Return the [X, Y] coordinate for the center point of the cell that contains the specified text.  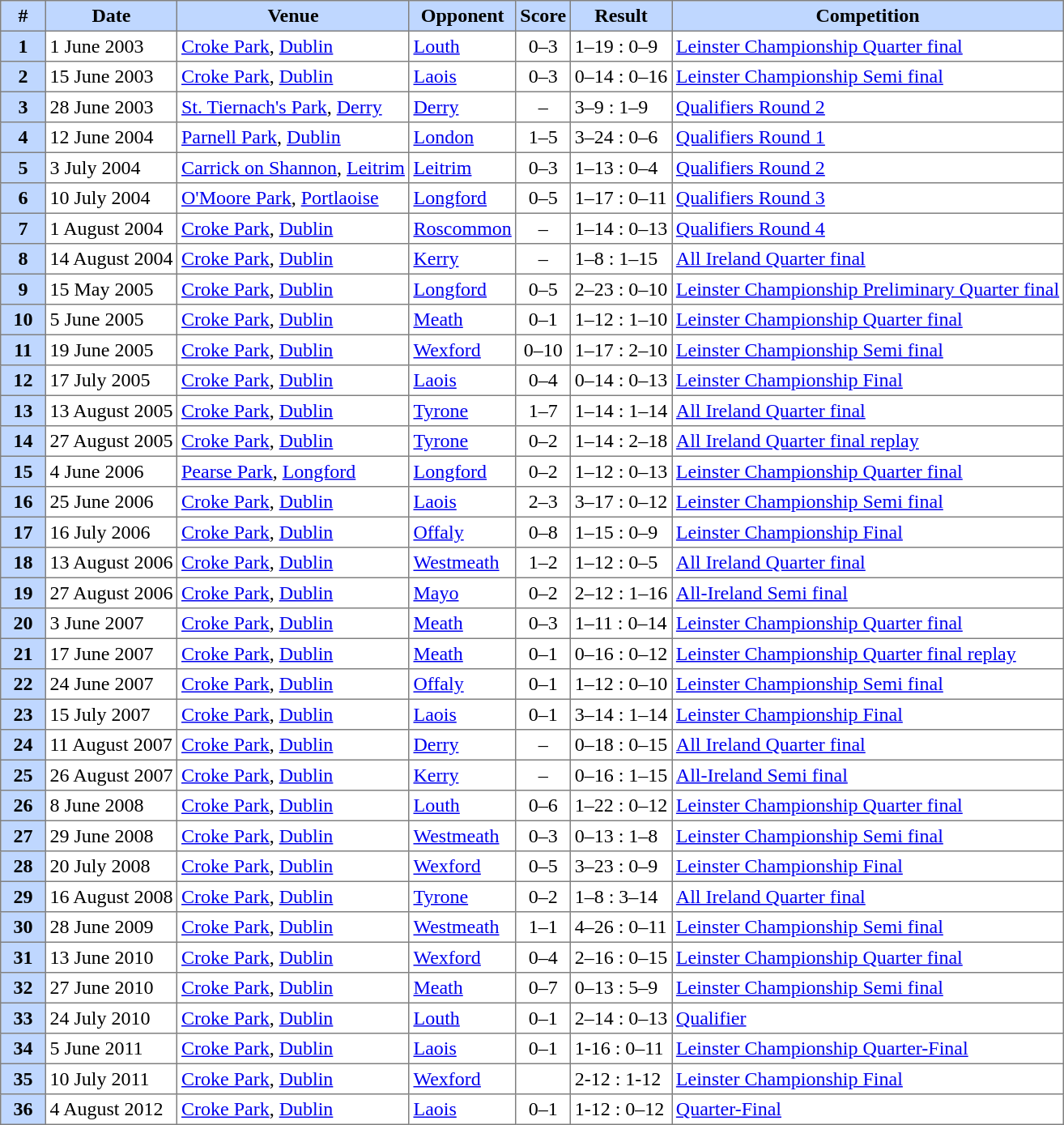
Qualifiers Round 3 [868, 198]
16 July 2006 [112, 532]
0–18 : 0–15 [620, 745]
London [462, 138]
# [23, 16]
0–14 : 0–16 [620, 77]
15 June 2003 [112, 77]
28 [23, 867]
11 August 2007 [112, 745]
27 August 2006 [112, 593]
0–13 : 1–8 [620, 836]
2–16 : 0–15 [620, 957]
25 June 2006 [112, 502]
2–23 : 0–10 [620, 289]
12 June 2004 [112, 138]
15 [23, 471]
4 [23, 138]
3–14 : 1–14 [620, 714]
Date [112, 16]
11 [23, 350]
1–14 : 1–14 [620, 411]
Parnell Park, Dublin [293, 138]
25 [23, 775]
1–12 : 0–10 [620, 684]
1 [23, 46]
31 [23, 957]
33 [23, 1018]
0–14 : 0–13 [620, 381]
28 June 2009 [112, 927]
1 June 2003 [112, 46]
1–11 : 0–14 [620, 624]
1–14 : 2–18 [620, 441]
0–10 [543, 350]
13 [23, 411]
13 June 2010 [112, 957]
1–8 : 3–14 [620, 897]
15 May 2005 [112, 289]
2 [23, 77]
14 August 2004 [112, 259]
14 [23, 441]
3–9 : 1–9 [620, 107]
10 July 2011 [112, 1079]
Carrick on Shannon, Leitrim [293, 168]
Leinster Championship Quarter-Final [868, 1049]
0–6 [543, 806]
16 [23, 502]
1–5 [543, 138]
12 [23, 381]
5 [23, 168]
24 July 2010 [112, 1018]
36 [23, 1110]
3 [23, 107]
35 [23, 1079]
Opponent [462, 16]
Qualifiers Round 4 [868, 228]
1–7 [543, 411]
27 [23, 836]
34 [23, 1049]
4–26 : 0–11 [620, 927]
1-16 : 0–11 [620, 1049]
30 [23, 927]
Competition [868, 16]
13 August 2006 [112, 563]
1-12 : 0–12 [620, 1110]
8 [23, 259]
1–12 : 1–10 [620, 320]
29 June 2008 [112, 836]
17 June 2007 [112, 654]
0–13 : 5–9 [620, 988]
Roscommon [462, 228]
8 June 2008 [112, 806]
Result [620, 16]
1–17 : 2–10 [620, 350]
17 July 2005 [112, 381]
29 [23, 897]
26 [23, 806]
32 [23, 988]
0–16 : 1–15 [620, 775]
Quarter-Final [868, 1110]
3–17 : 0–12 [620, 502]
9 [23, 289]
Mayo [462, 593]
22 [23, 684]
1 August 2004 [112, 228]
0–8 [543, 532]
Qualifiers Round 1 [868, 138]
Leinster Championship Quarter final replay [868, 654]
15 July 2007 [112, 714]
20 [23, 624]
19 [23, 593]
O'Moore Park, Portlaoise [293, 198]
0–7 [543, 988]
Venue [293, 16]
Leitrim [462, 168]
3 June 2007 [112, 624]
24 June 2007 [112, 684]
1–2 [543, 563]
2–12 : 1–16 [620, 593]
1–19 : 0–9 [620, 46]
27 June 2010 [112, 988]
1–1 [543, 927]
1–14 : 0–13 [620, 228]
13 August 2005 [112, 411]
4 August 2012 [112, 1110]
26 August 2007 [112, 775]
4 June 2006 [112, 471]
24 [23, 745]
Leinster Championship Preliminary Quarter final [868, 289]
18 [23, 563]
1–15 : 0–9 [620, 532]
St. Tiernach's Park, Derry [293, 107]
All Ireland Quarter final replay [868, 441]
21 [23, 654]
2-12 : 1-12 [620, 1079]
5 June 2005 [112, 320]
20 July 2008 [112, 867]
3–24 : 0–6 [620, 138]
17 [23, 532]
Score [543, 16]
10 July 2004 [112, 198]
1–12 : 0–5 [620, 563]
2–3 [543, 502]
5 June 2011 [112, 1049]
1–22 : 0–12 [620, 806]
27 August 2005 [112, 441]
19 June 2005 [112, 350]
Pearse Park, Longford [293, 471]
0–16 : 0–12 [620, 654]
1–13 : 0–4 [620, 168]
Qualifier [868, 1018]
10 [23, 320]
3–23 : 0–9 [620, 867]
16 August 2008 [112, 897]
6 [23, 198]
1–12 : 0–13 [620, 471]
1–8 : 1–15 [620, 259]
1–17 : 0–11 [620, 198]
7 [23, 228]
3 July 2004 [112, 168]
2–14 : 0–13 [620, 1018]
28 June 2003 [112, 107]
23 [23, 714]
